Determine the (x, y) coordinate at the center of the cell enclosing the given text.  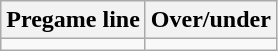
Pregame line (74, 20)
Over/under (210, 20)
